Search for the cell housing the specified text and yield its (X, Y) center coordinate. 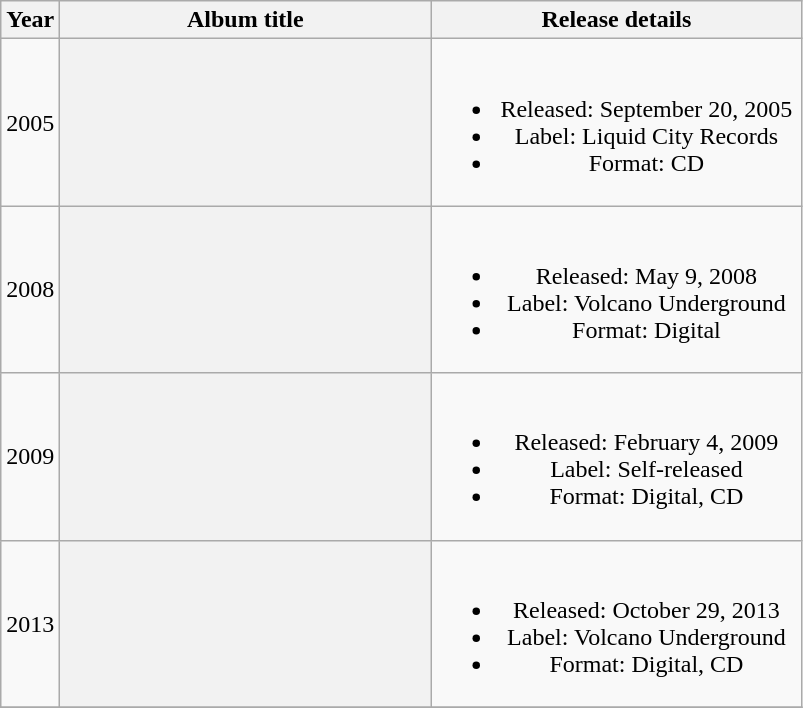
Album title (246, 20)
Released: May 9, 2008Label: Volcano UndergroundFormat: Digital (616, 290)
2013 (30, 624)
2005 (30, 122)
Released: October 29, 2013Label: Volcano UndergroundFormat: Digital, CD (616, 624)
Release details (616, 20)
2009 (30, 456)
Year (30, 20)
Released: February 4, 2009Label: Self-releasedFormat: Digital, CD (616, 456)
Released: September 20, 2005Label: Liquid City RecordsFormat: CD (616, 122)
2008 (30, 290)
